Output the (x, y) coordinate of the center of the cell containing the given text.  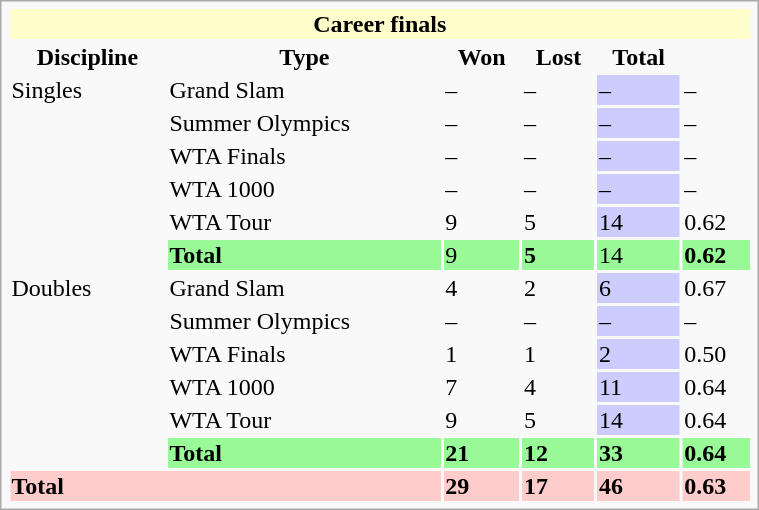
7 (482, 387)
33 (638, 453)
Won (482, 57)
12 (559, 453)
46 (638, 486)
Singles (88, 172)
0.50 (716, 354)
Type (304, 57)
17 (559, 486)
6 (638, 288)
29 (482, 486)
Doubles (88, 370)
0.63 (716, 486)
21 (482, 453)
11 (638, 387)
Discipline (88, 57)
Lost (559, 57)
0.67 (716, 288)
Career finals (380, 24)
